Return the (X, Y) coordinate for the center point of the cell that contains the specified text.  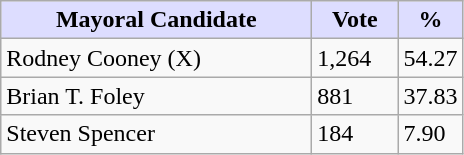
184 (355, 134)
37.83 (430, 96)
Vote (355, 20)
% (430, 20)
Brian T. Foley (156, 96)
Mayoral Candidate (156, 20)
1,264 (355, 58)
7.90 (430, 134)
54.27 (430, 58)
Rodney Cooney (X) (156, 58)
Steven Spencer (156, 134)
881 (355, 96)
